Determine the (X, Y) coordinate at the center of the cell enclosing the given text.  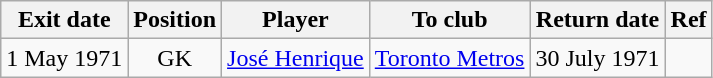
GK (175, 58)
Player (296, 20)
Return date (598, 20)
José Henrique (296, 58)
Toronto Metros (450, 58)
Exit date (64, 20)
To club (450, 20)
1 May 1971 (64, 58)
30 July 1971 (598, 58)
Position (175, 20)
Ref (688, 20)
